Provide the [X, Y] coordinate of the cell's center where the given text is located.  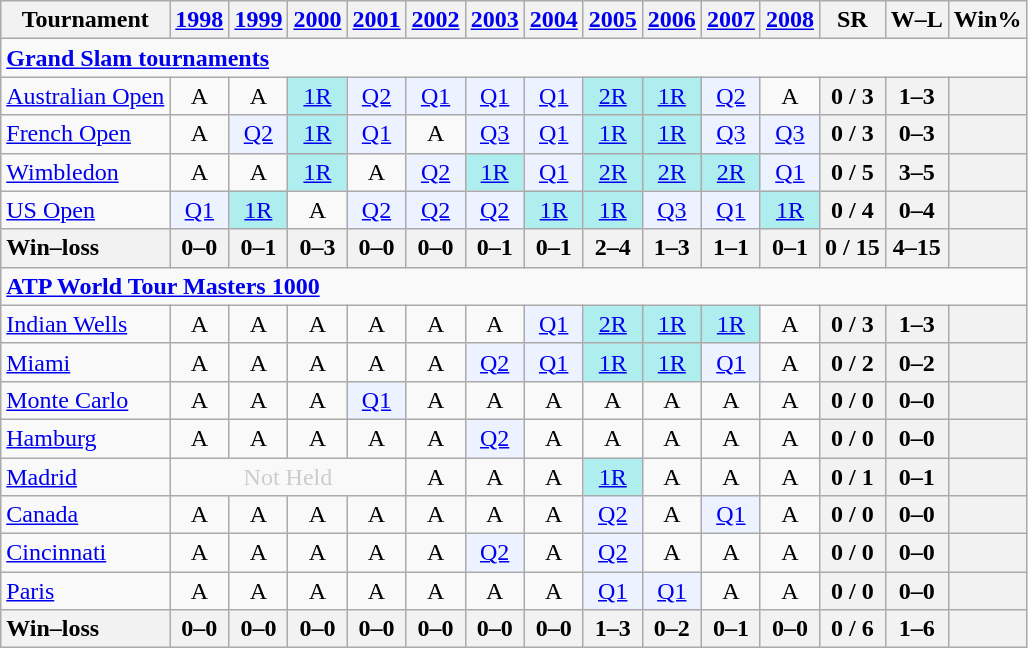
2003 [494, 20]
0 / 6 [852, 629]
1–6 [916, 629]
French Open [86, 134]
1998 [200, 20]
Paris [86, 591]
4–15 [916, 248]
0 / 15 [852, 248]
1–1 [730, 248]
Madrid [86, 477]
0 / 5 [852, 172]
Monte Carlo [86, 400]
Miami [86, 362]
0 / 2 [852, 362]
2000 [318, 20]
SR [852, 20]
Hamburg [86, 438]
2–4 [612, 248]
3–5 [916, 172]
Canada [86, 515]
Wimbledon [86, 172]
0–4 [916, 210]
2001 [376, 20]
US Open [86, 210]
Win% [988, 20]
Australian Open [86, 96]
0 / 1 [852, 477]
2008 [790, 20]
Not Held [288, 477]
2006 [672, 20]
Indian Wells [86, 324]
Tournament [86, 20]
ATP World Tour Masters 1000 [514, 286]
2005 [612, 20]
0 / 4 [852, 210]
2007 [730, 20]
1999 [258, 20]
Cincinnati [86, 553]
Grand Slam tournaments [514, 58]
W–L [916, 20]
2002 [436, 20]
2004 [554, 20]
